Capture the cell that displays the provided text and extract its (x, y) central coordinate. 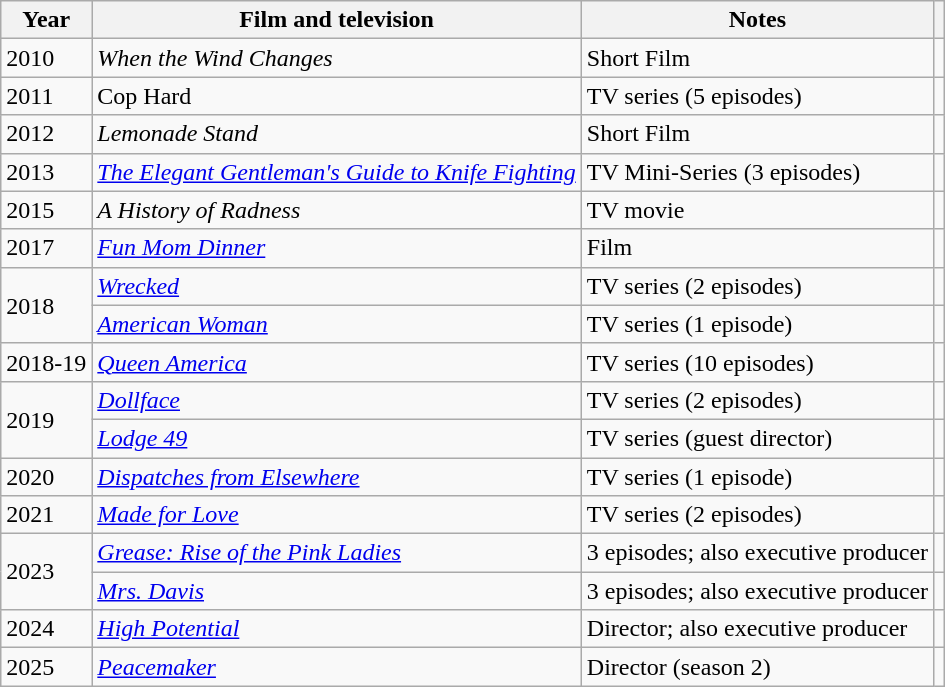
2023 (46, 572)
Peacemaker (336, 667)
American Woman (336, 324)
2013 (46, 172)
When the Wind Changes (336, 58)
2019 (46, 419)
2015 (46, 210)
2017 (46, 248)
TV Mini-Series (3 episodes) (757, 172)
Film (757, 248)
Director; also executive producer (757, 629)
Mrs. Davis (336, 591)
TV series (guest director) (757, 438)
TV series (5 episodes) (757, 96)
2021 (46, 515)
2011 (46, 96)
Grease: Rise of the Pink Ladies (336, 553)
Lodge 49 (336, 438)
The Elegant Gentleman's Guide to Knife Fighting (336, 172)
Dispatches from Elsewhere (336, 477)
Queen America (336, 362)
2012 (46, 134)
Director (season 2) (757, 667)
2018 (46, 305)
Wrecked (336, 286)
Lemonade Stand (336, 134)
Notes (757, 20)
Fun Mom Dinner (336, 248)
Cop Hard (336, 96)
2025 (46, 667)
Made for Love (336, 515)
2010 (46, 58)
Year (46, 20)
High Potential (336, 629)
Film and television (336, 20)
2024 (46, 629)
2018-19 (46, 362)
2020 (46, 477)
TV movie (757, 210)
TV series (10 episodes) (757, 362)
Dollface (336, 400)
A History of Radness (336, 210)
